Scan for the cell matching the given text and deliver its (x, y) coordinate at center. 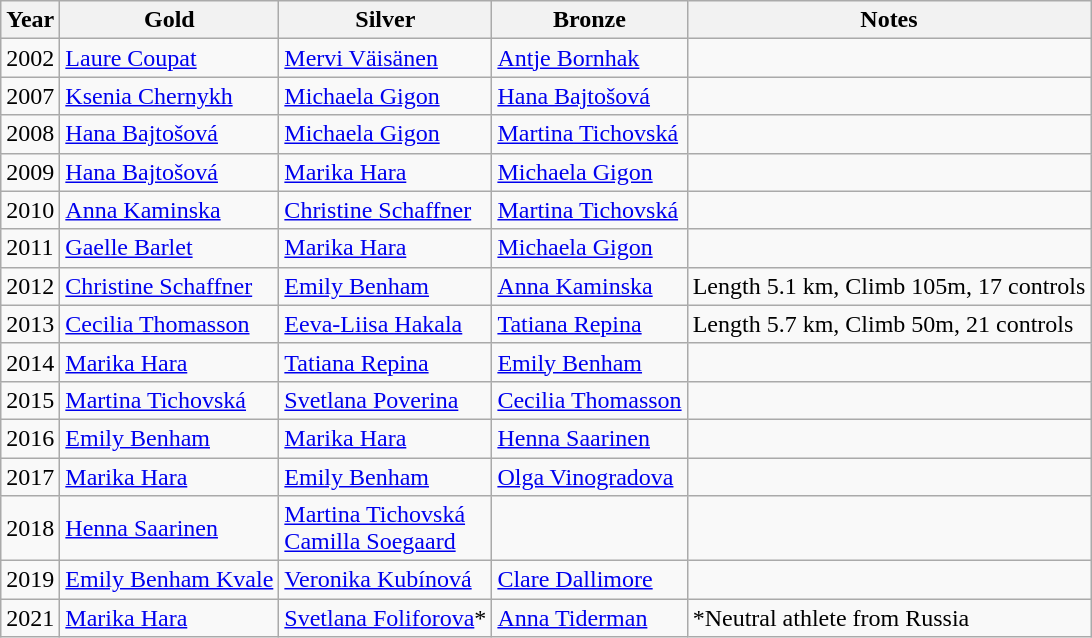
Gold (170, 20)
Anna Tiderman (590, 618)
2015 (30, 400)
Gaelle Barlet (170, 248)
Veronika Kubínová (386, 580)
2018 (30, 528)
2002 (30, 58)
2010 (30, 210)
2012 (30, 286)
Ksenia Chernykh (170, 96)
2021 (30, 618)
2007 (30, 96)
2013 (30, 324)
Svetlana Foliforova* (386, 618)
Svetlana Poverina (386, 400)
Laure Coupat (170, 58)
Eeva-Liisa Hakala (386, 324)
Silver (386, 20)
Emily Benham Kvale (170, 580)
*Neutral athlete from Russia (889, 618)
Length 5.7 km, Climb 50m, 21 controls (889, 324)
Year (30, 20)
2014 (30, 362)
Antje Bornhak (590, 58)
Martina Tichovská Camilla Soegaard (386, 528)
2019 (30, 580)
2011 (30, 248)
Olga Vinogradova (590, 477)
Bronze (590, 20)
2008 (30, 134)
2016 (30, 438)
Mervi Väisänen (386, 58)
Clare Dallimore (590, 580)
2009 (30, 172)
Notes (889, 20)
2017 (30, 477)
Length 5.1 km, Climb 105m, 17 controls (889, 286)
